Output the (x, y) coordinate of the center of the cell containing the given text.  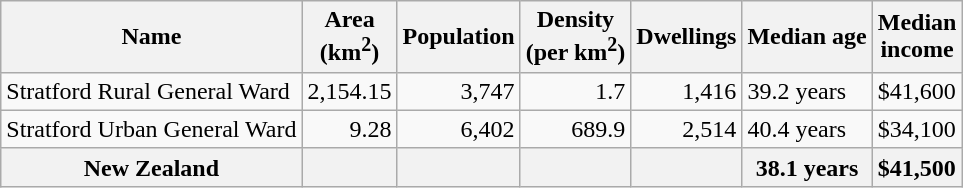
9.28 (350, 129)
Density(per km2) (576, 37)
Population (458, 37)
40.4 years (807, 129)
38.1 years (807, 167)
689.9 (576, 129)
Medianincome (917, 37)
3,747 (458, 91)
Stratford Rural General Ward (152, 91)
39.2 years (807, 91)
Median age (807, 37)
2,514 (686, 129)
6,402 (458, 129)
Name (152, 37)
Stratford Urban General Ward (152, 129)
Dwellings (686, 37)
1,416 (686, 91)
1.7 (576, 91)
$41,600 (917, 91)
Area(km2) (350, 37)
2,154.15 (350, 91)
$41,500 (917, 167)
$34,100 (917, 129)
New Zealand (152, 167)
